Return [X, Y] of the center of cell containing provided text 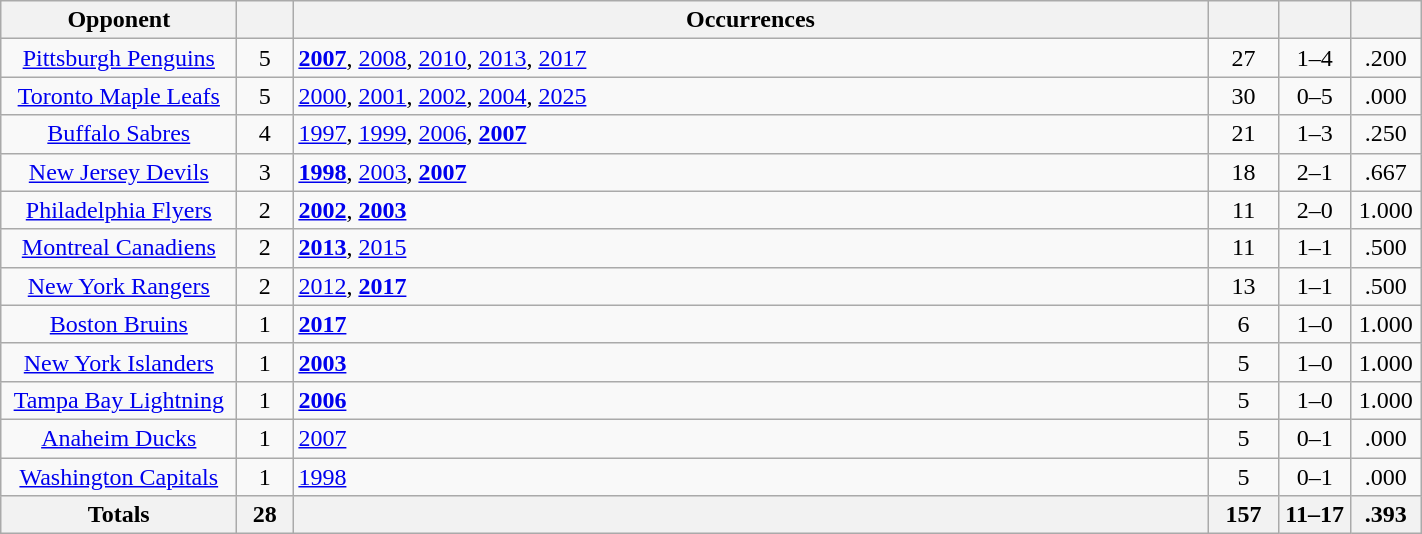
11–17 [1314, 515]
2–1 [1314, 172]
Pittsburgh Penguins [119, 58]
Anaheim Ducks [119, 438]
.250 [1386, 134]
30 [1244, 96]
27 [1244, 58]
2012, 2017 [750, 286]
Montreal Canadiens [119, 248]
Occurrences [750, 20]
13 [1244, 286]
.393 [1386, 515]
1998, 2003, 2007 [750, 172]
2006 [750, 400]
1–4 [1314, 58]
2013, 2015 [750, 248]
2003 [750, 362]
18 [1244, 172]
157 [1244, 515]
0–5 [1314, 96]
2007, 2008, 2010, 2013, 2017 [750, 58]
Boston Bruins [119, 324]
2–0 [1314, 210]
.200 [1386, 58]
Philadelphia Flyers [119, 210]
New Jersey Devils [119, 172]
1997, 1999, 2006, 2007 [750, 134]
6 [1244, 324]
Totals [119, 515]
28 [265, 515]
2000, 2001, 2002, 2004, 2025 [750, 96]
2017 [750, 324]
.667 [1386, 172]
21 [1244, 134]
1–3 [1314, 134]
4 [265, 134]
Toronto Maple Leafs [119, 96]
Opponent [119, 20]
Washington Capitals [119, 477]
3 [265, 172]
Buffalo Sabres [119, 134]
New York Islanders [119, 362]
1998 [750, 477]
2007 [750, 438]
Tampa Bay Lightning [119, 400]
New York Rangers [119, 286]
2002, 2003 [750, 210]
